Return the [X, Y] coordinate for the center point of the cell that contains the specified text.  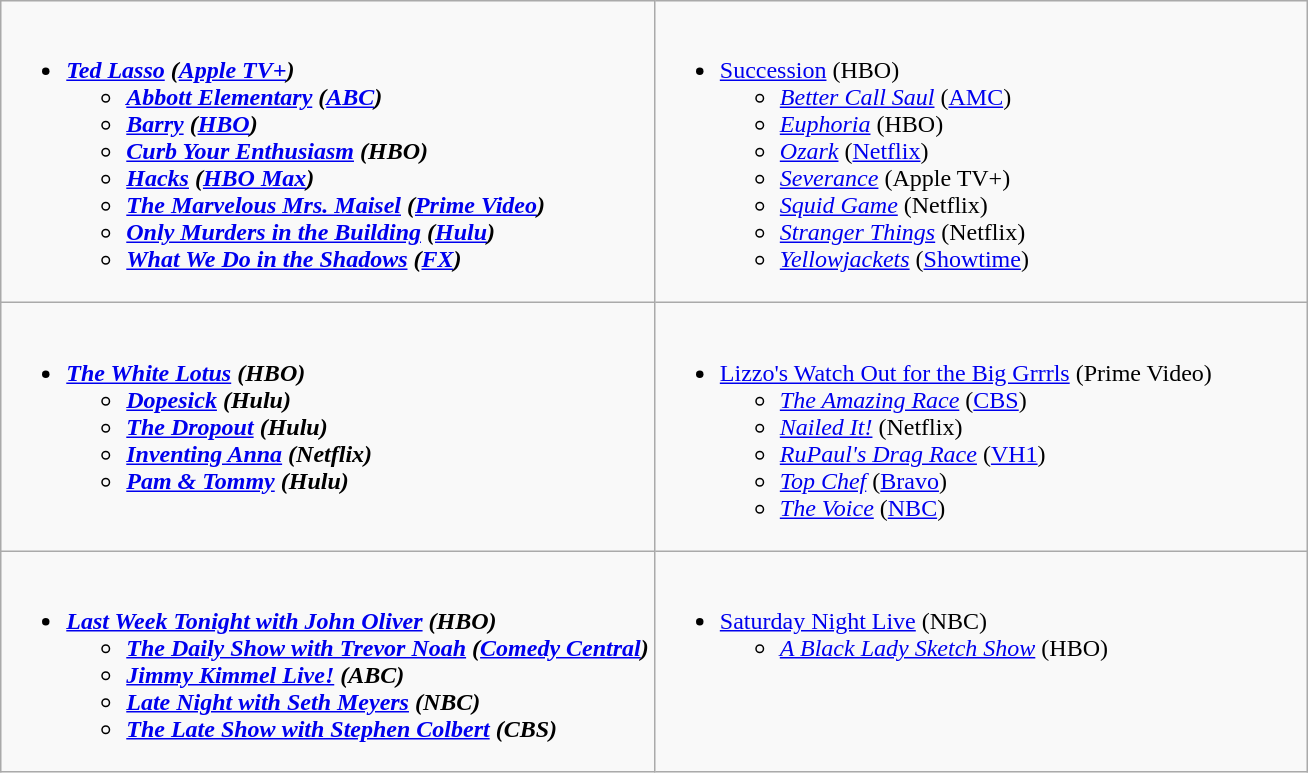
The White Lotus (HBO)Dopesick (Hulu)The Dropout (Hulu)Inventing Anna (Netflix)Pam & Tommy (Hulu) [328, 427]
Saturday Night Live (NBC)A Black Lady Sketch Show (HBO) [981, 662]
Lizzo's Watch Out for the Big Grrrls (Prime Video)The Amazing Race (CBS)Nailed It! (Netflix)RuPaul's Drag Race (VH1)Top Chef (Bravo)The Voice (NBC) [981, 427]
